For the text-containing cell, return its midpoint in (X, Y) coordinate format. 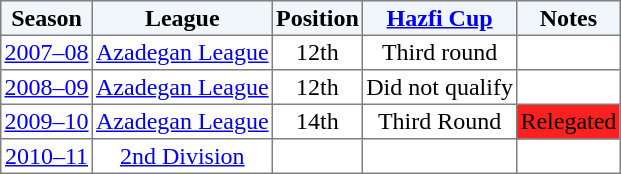
Hazfi Cup (440, 18)
2008–09 (47, 87)
Season (47, 18)
2010–11 (47, 156)
Relegated (568, 121)
2009–10 (47, 121)
Third round (440, 52)
Position (317, 18)
2007–08 (47, 52)
Third Round (440, 121)
League (182, 18)
Notes (568, 18)
Did not qualify (440, 87)
14th (317, 121)
2nd Division (182, 156)
